Scan for the cell matching the given text and deliver its (x, y) coordinate at center. 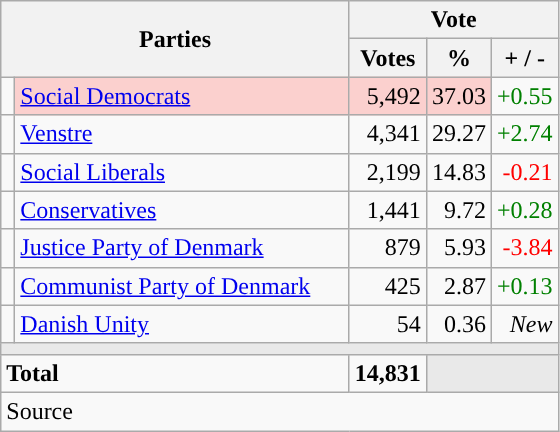
Social Democrats (182, 96)
5,492 (388, 96)
425 (388, 286)
14,831 (388, 373)
1,441 (388, 210)
14.83 (458, 172)
Vote (454, 20)
Conservatives (182, 210)
+0.55 (524, 96)
% (458, 58)
4,341 (388, 134)
5.93 (458, 248)
+2.74 (524, 134)
New (524, 324)
Danish Unity (182, 324)
29.27 (458, 134)
-3.84 (524, 248)
2,199 (388, 172)
Justice Party of Denmark (182, 248)
879 (388, 248)
54 (388, 324)
Venstre (182, 134)
Source (280, 411)
Social Liberals (182, 172)
+ / - (524, 58)
Parties (176, 39)
Votes (388, 58)
2.87 (458, 286)
9.72 (458, 210)
Total (176, 373)
37.03 (458, 96)
-0.21 (524, 172)
0.36 (458, 324)
+0.28 (524, 210)
+0.13 (524, 286)
Communist Party of Denmark (182, 286)
